Extract the [X, Y] coordinate from the center of the cell holding the provided text.  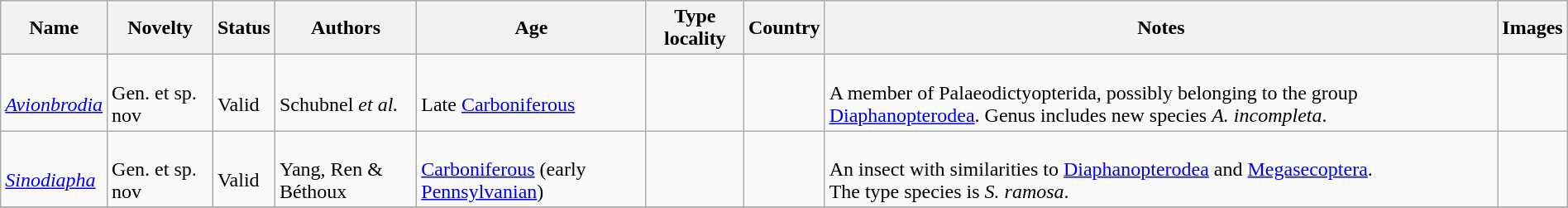
Notes [1161, 28]
Images [1532, 28]
Yang, Ren & Béthoux [346, 169]
Avionbrodia [55, 93]
An insect with similarities to Diaphanopterodea and Megasecoptera. The type species is S. ramosa. [1161, 169]
Country [784, 28]
Authors [346, 28]
Status [243, 28]
A member of Palaeodictyopterida, possibly belonging to the group Diaphanopterodea. Genus includes new species A. incompleta. [1161, 93]
Late Carboniferous [531, 93]
Carboniferous (early Pennsylvanian) [531, 169]
Novelty [160, 28]
Name [55, 28]
Type locality [695, 28]
Age [531, 28]
Sinodiapha [55, 169]
Schubnel et al. [346, 93]
